Scan for the cell matching the given text and deliver its (x, y) coordinate at center. 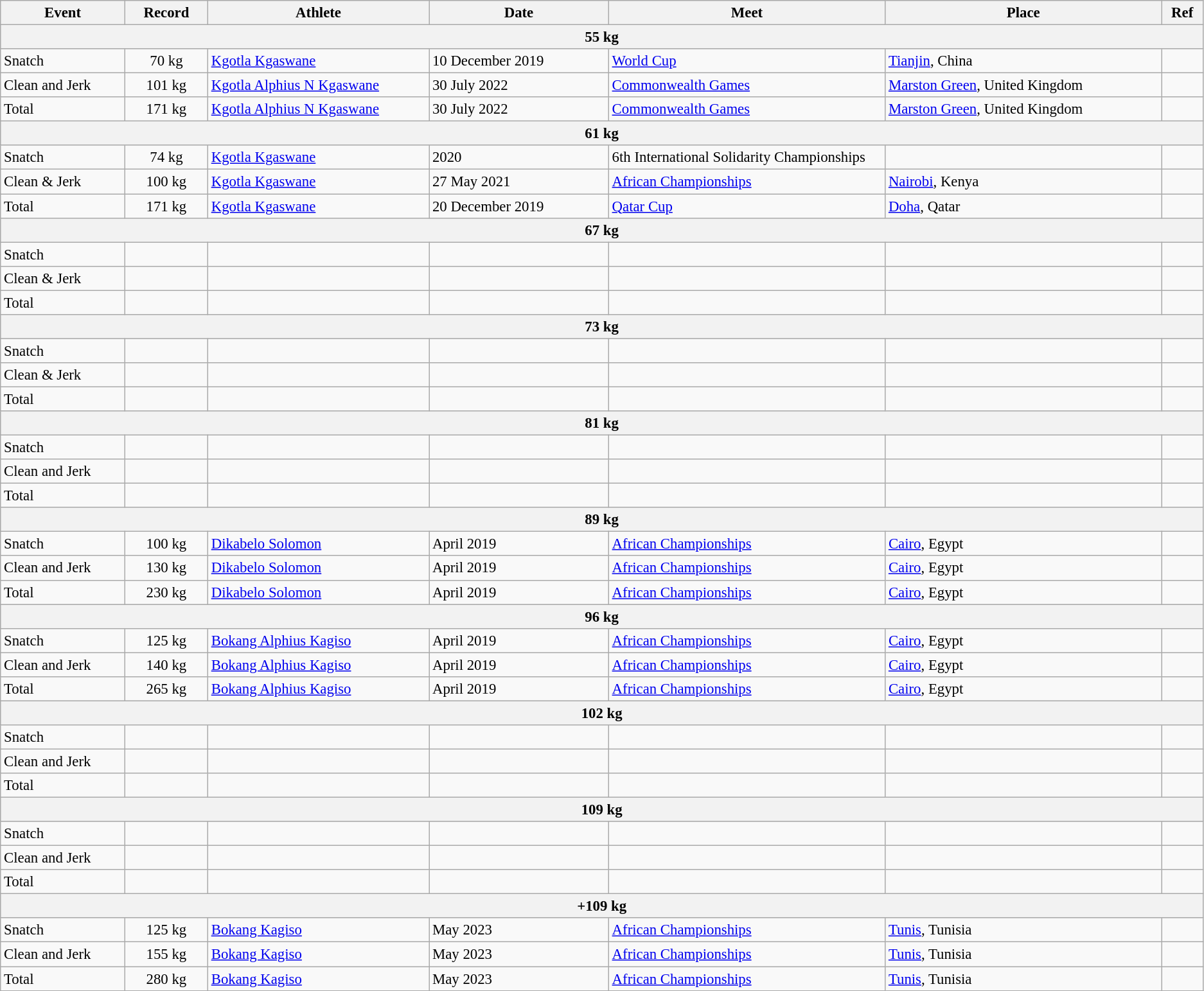
Ref (1182, 13)
230 kg (166, 592)
96 kg (602, 617)
Place (1023, 13)
+109 kg (602, 906)
Date (519, 13)
61 kg (602, 134)
101 kg (166, 85)
Meet (747, 13)
Nairobi, Kenya (1023, 182)
Athlete (318, 13)
70 kg (166, 61)
Record (166, 13)
89 kg (602, 520)
27 May 2021 (519, 182)
280 kg (166, 979)
102 kg (602, 713)
155 kg (166, 954)
6th International Solidarity Championships (747, 157)
Qatar Cup (747, 206)
81 kg (602, 423)
130 kg (166, 568)
55 kg (602, 37)
67 kg (602, 230)
140 kg (166, 665)
World Cup (747, 61)
109 kg (602, 810)
Event (63, 13)
2020 (519, 157)
Tianjin, China (1023, 61)
Doha, Qatar (1023, 206)
20 December 2019 (519, 206)
74 kg (166, 157)
10 December 2019 (519, 61)
265 kg (166, 689)
73 kg (602, 327)
